Search for the cell housing the specified text and yield its (X, Y) center coordinate. 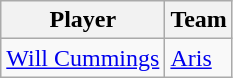
Aris (199, 58)
Will Cummings (83, 58)
Team (199, 20)
Player (83, 20)
